Output the [x, y] coordinate of the center of the cell containing the given text.  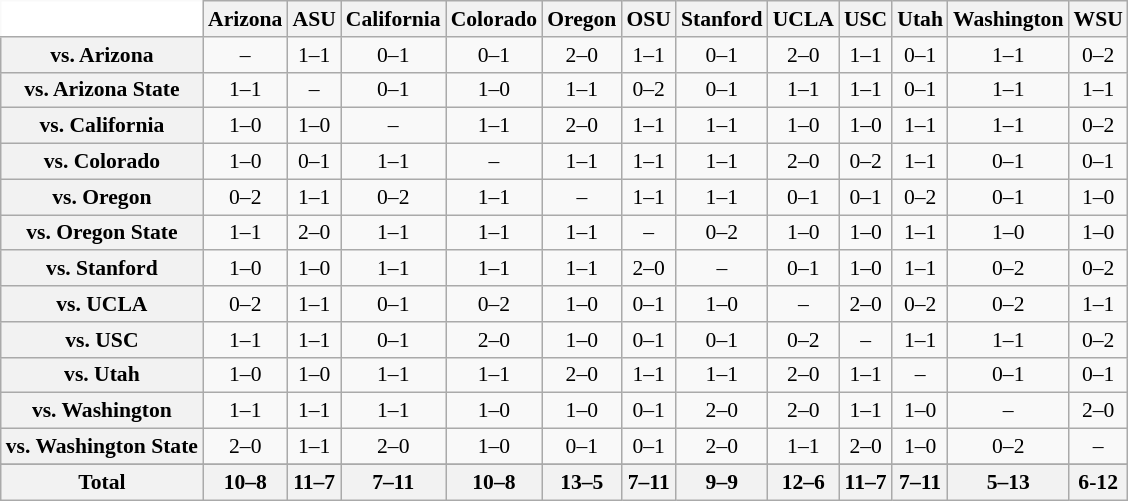
vs. UCLA [102, 304]
ASU [314, 19]
vs. Arizona State [102, 90]
vs. Washington [102, 411]
12–6 [804, 482]
Colorado [494, 19]
vs. Arizona [102, 55]
Stanford [722, 19]
Oregon [582, 19]
WSU [1098, 19]
Total [102, 482]
Utah [920, 19]
OSU [648, 19]
vs. Colorado [102, 162]
vs. Oregon State [102, 233]
vs. Stanford [102, 269]
vs. Oregon [102, 197]
California [394, 19]
Washington [1008, 19]
5–13 [1008, 482]
vs. California [102, 126]
USC [866, 19]
UCLA [804, 19]
6-12 [1098, 482]
vs. USC [102, 340]
9–9 [722, 482]
vs. Washington State [102, 447]
vs. Utah [102, 375]
Arizona [245, 19]
13–5 [582, 482]
